Output the [X, Y] coordinate of the center of the cell containing the given text.  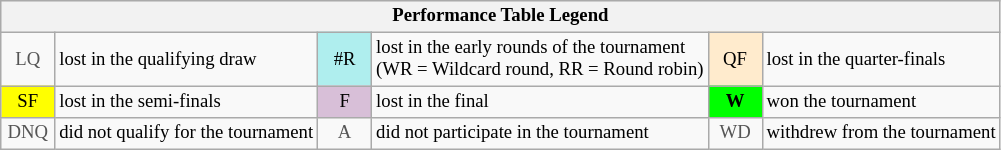
QF [735, 60]
won the tournament [881, 102]
withdrew from the tournament [881, 134]
lost in the early rounds of the tournament(WR = Wildcard round, RR = Round robin) [540, 60]
WD [735, 134]
lost in the qualifying draw [186, 60]
LQ [28, 60]
DNQ [28, 134]
did not participate in the tournament [540, 134]
W [735, 102]
#R [345, 60]
SF [28, 102]
did not qualify for the tournament [186, 134]
Performance Table Legend [500, 16]
lost in the final [540, 102]
lost in the semi-finals [186, 102]
lost in the quarter-finals [881, 60]
F [345, 102]
A [345, 134]
